From the cell containing the given text, extract its center point as [X, Y] coordinate. 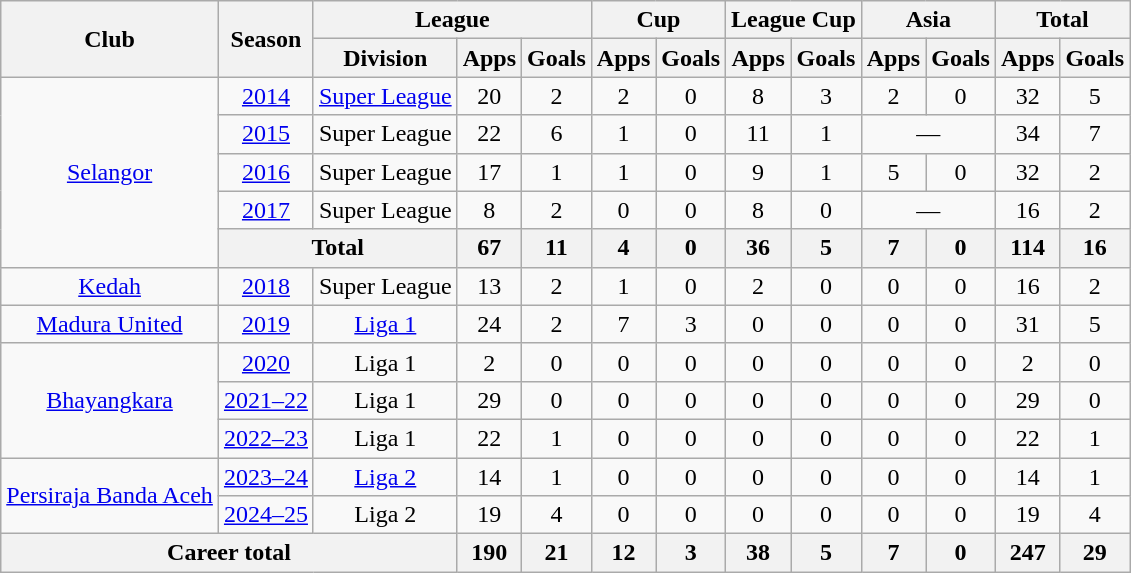
Club [110, 39]
2024–25 [266, 515]
Division [385, 58]
2022–23 [266, 438]
Madura United [110, 324]
38 [758, 553]
247 [1027, 553]
21 [557, 553]
2021–22 [266, 400]
Career total [229, 553]
114 [1027, 248]
2014 [266, 96]
9 [758, 172]
2015 [266, 134]
12 [623, 553]
2023–24 [266, 477]
36 [758, 248]
2018 [266, 286]
190 [489, 553]
Kedah [110, 286]
Persiraja Banda Aceh [110, 496]
Cup [658, 20]
2019 [266, 324]
24 [489, 324]
Season [266, 39]
League [452, 20]
2017 [266, 210]
67 [489, 248]
6 [557, 134]
Bhayangkara [110, 400]
17 [489, 172]
2020 [266, 362]
31 [1027, 324]
13 [489, 286]
Asia [928, 20]
League Cup [794, 20]
34 [1027, 134]
Selangor [110, 172]
20 [489, 96]
2016 [266, 172]
